Identify which cell holds the provided text, then report its [x, y] central coordinate. 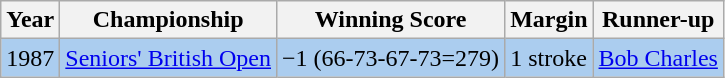
Championship [168, 20]
Seniors' British Open [168, 58]
Year [30, 20]
−1 (66-73-67-73=279) [391, 58]
1 stroke [549, 58]
Winning Score [391, 20]
Bob Charles [658, 58]
Runner-up [658, 20]
Margin [549, 20]
1987 [30, 58]
